Provide the (x, y) coordinate of the cell's center where the given text is located.  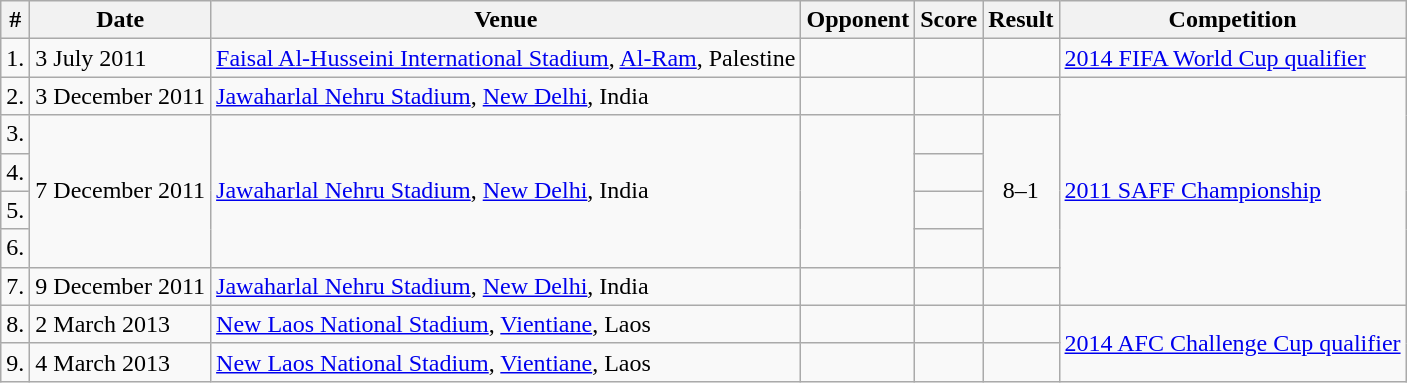
# (16, 20)
2 March 2013 (120, 324)
6. (16, 248)
Venue (506, 20)
1. (16, 58)
3 December 2011 (120, 96)
4 March 2013 (120, 362)
Score (949, 20)
3 July 2011 (120, 58)
Faisal Al-Husseini International Stadium, Al-Ram, Palestine (506, 58)
8. (16, 324)
7 December 2011 (120, 191)
Result (1021, 20)
5. (16, 210)
3. (16, 134)
9. (16, 362)
Competition (1232, 20)
Opponent (858, 20)
8–1 (1021, 191)
2014 AFC Challenge Cup qualifier (1232, 343)
2014 FIFA World Cup qualifier (1232, 58)
Date (120, 20)
9 December 2011 (120, 286)
4. (16, 172)
7. (16, 286)
2. (16, 96)
2011 SAFF Championship (1232, 191)
